From the cell containing the given text, extract its center point as [X, Y] coordinate. 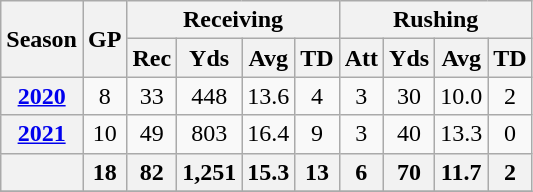
33 [152, 96]
18 [104, 172]
Season [42, 39]
1,251 [210, 172]
70 [410, 172]
30 [410, 96]
49 [152, 134]
11.7 [462, 172]
Rec [152, 58]
8 [104, 96]
10.0 [462, 96]
0 [510, 134]
Att [361, 58]
10 [104, 134]
6 [361, 172]
15.3 [268, 172]
448 [210, 96]
16.4 [268, 134]
2021 [42, 134]
Receiving [233, 20]
13.3 [462, 134]
40 [410, 134]
13.6 [268, 96]
803 [210, 134]
82 [152, 172]
13 [317, 172]
GP [104, 39]
Rushing [436, 20]
4 [317, 96]
2020 [42, 96]
9 [317, 134]
